Capture the cell that displays the provided text and extract its [X, Y] central coordinate. 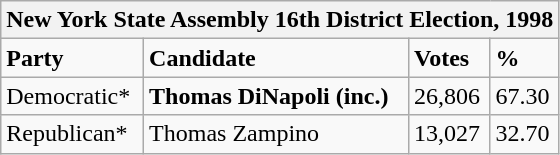
New York State Assembly 16th District Election, 1998 [280, 20]
32.70 [524, 134]
Republican* [72, 134]
Thomas DiNapoli (inc.) [276, 96]
Candidate [276, 58]
Votes [449, 58]
% [524, 58]
67.30 [524, 96]
Thomas Zampino [276, 134]
13,027 [449, 134]
26,806 [449, 96]
Democratic* [72, 96]
Party [72, 58]
